Capture the cell that displays the provided text and extract its [X, Y] central coordinate. 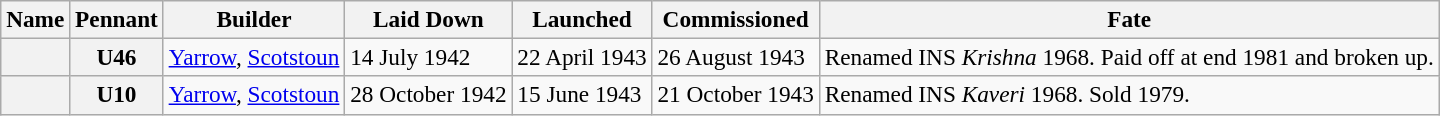
26 August 1943 [736, 57]
14 July 1942 [428, 57]
Renamed INS Krishna 1968. Paid off at end 1981 and broken up. [1129, 57]
Pennant [117, 19]
U10 [117, 95]
22 April 1943 [582, 57]
Fate [1129, 19]
Laid Down [428, 19]
Builder [254, 19]
Name [36, 19]
Renamed INS Kaveri 1968. Sold 1979. [1129, 95]
Commissioned [736, 19]
21 October 1943 [736, 95]
28 October 1942 [428, 95]
U46 [117, 57]
Launched [582, 19]
15 June 1943 [582, 95]
